For the text-containing cell, return its midpoint in (x, y) coordinate format. 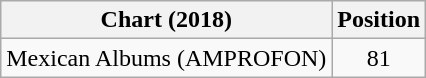
Mexican Albums (AMPROFON) (166, 58)
Chart (2018) (166, 20)
Position (379, 20)
81 (379, 58)
